Output the (x, y) coordinate of the center of the cell containing the given text.  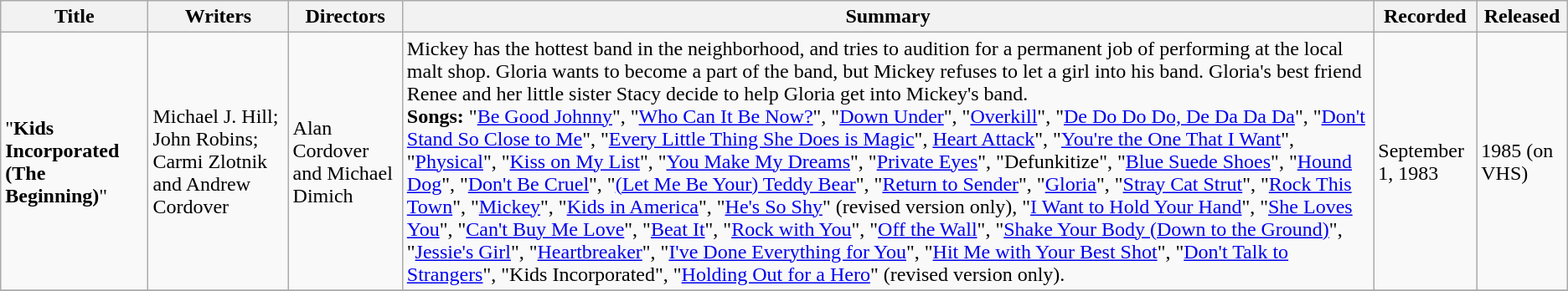
Writers (218, 17)
Recorded (1426, 17)
Directors (345, 17)
"Kids Incorporated (The Beginning)" (75, 161)
Michael J. Hill; John Robins; Carmi Zlotnik and Andrew Cordover (218, 161)
Summary (888, 17)
Released (1523, 17)
September 1, 1983 (1426, 161)
1985 (on VHS) (1523, 161)
Alan Cordover and Michael Dimich (345, 161)
Title (75, 17)
